Extract the [x, y] coordinate from the center of the cell holding the provided text.  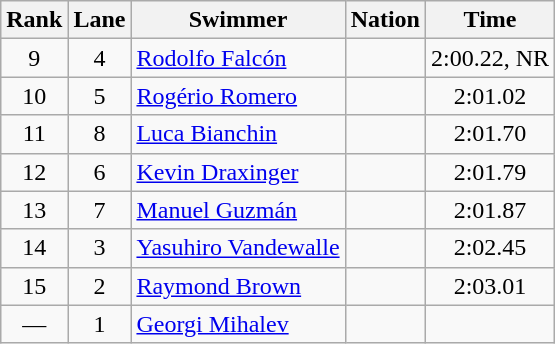
Swimmer [238, 20]
— [34, 324]
Yasuhiro Vandewalle [238, 248]
Lane [100, 20]
Raymond Brown [238, 286]
4 [100, 58]
8 [100, 134]
Time [490, 20]
2:01.02 [490, 96]
Nation [385, 20]
1 [100, 324]
Rank [34, 20]
2 [100, 286]
3 [100, 248]
2:01.79 [490, 172]
5 [100, 96]
7 [100, 210]
2:01.87 [490, 210]
11 [34, 134]
2:03.01 [490, 286]
Rodolfo Falcón [238, 58]
14 [34, 248]
2:00.22, NR [490, 58]
2:01.70 [490, 134]
13 [34, 210]
6 [100, 172]
15 [34, 286]
2:02.45 [490, 248]
Kevin Draxinger [238, 172]
Georgi Mihalev [238, 324]
Manuel Guzmán [238, 210]
10 [34, 96]
9 [34, 58]
Luca Bianchin [238, 134]
Rogério Romero [238, 96]
12 [34, 172]
